Output the (X, Y) coordinate of the center of the cell containing the given text.  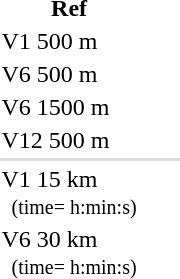
V6 1500 m (69, 107)
V6 500 m (69, 74)
V12 500 m (69, 140)
V1 500 m (69, 41)
V1 15 km (time= h:min:s) (69, 192)
